Identify which cell holds the provided text, then report its [X, Y] central coordinate. 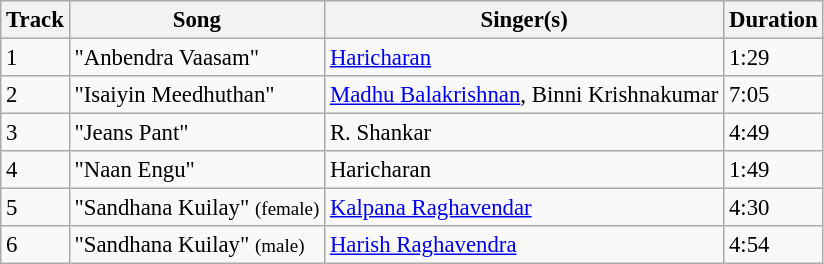
"Anbendra Vaasam" [196, 58]
"Jeans Pant" [196, 133]
1:29 [774, 58]
R. Shankar [524, 133]
Singer(s) [524, 20]
3 [35, 133]
"Sandhana Kuilay" (female) [196, 208]
"Isaiyin Meedhuthan" [196, 95]
Harish Raghavendra [524, 245]
1:49 [774, 170]
Song [196, 20]
Track [35, 20]
"Sandhana Kuilay" (male) [196, 245]
"Naan Engu" [196, 170]
4:54 [774, 245]
4 [35, 170]
5 [35, 208]
4:30 [774, 208]
7:05 [774, 95]
2 [35, 95]
Madhu Balakrishnan, Binni Krishnakumar [524, 95]
1 [35, 58]
Kalpana Raghavendar [524, 208]
Duration [774, 20]
4:49 [774, 133]
6 [35, 245]
